Find where the given text appears and provide that cell's center as [x, y] coordinate. 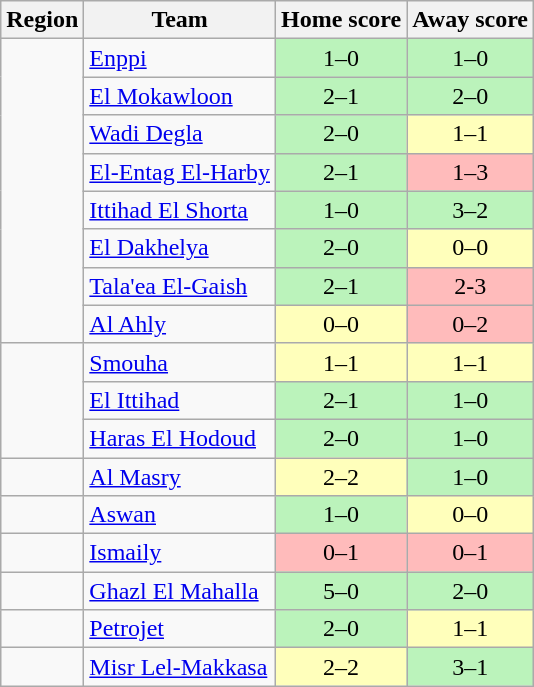
El-Entag El-Harby [180, 172]
Tala'ea El-Gaish [180, 286]
3–2 [470, 210]
Petrojet [180, 629]
El Mokawloon [180, 96]
Al Ahly [180, 324]
5–0 [340, 591]
El Ittihad [180, 400]
1–3 [470, 172]
Ghazl El Mahalla [180, 591]
Wadi Degla [180, 134]
Haras El Hodoud [180, 438]
El Dakhelya [180, 248]
Ismaily [180, 553]
Region [42, 20]
3–1 [470, 667]
Away score [470, 20]
Aswan [180, 515]
0–2 [470, 324]
Smouha [180, 362]
Ittihad El Shorta [180, 210]
Home score [340, 20]
2-3 [470, 286]
Al Masry [180, 477]
Enppi [180, 58]
Team [180, 20]
Misr Lel-Makkasa [180, 667]
